Identify which cell holds the provided text, then report its [X, Y] central coordinate. 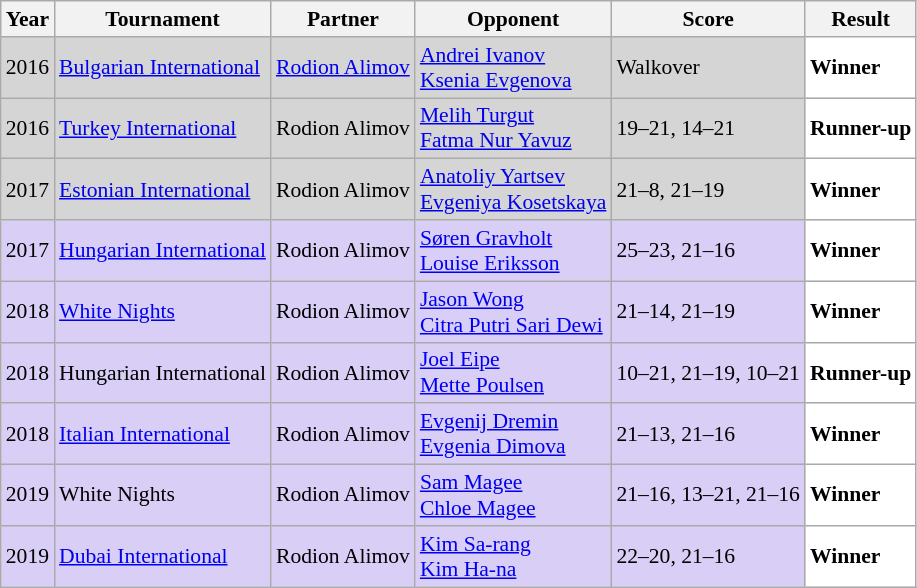
22–20, 21–16 [708, 556]
Tournament [162, 19]
Turkey International [162, 128]
Walkover [708, 68]
Anatoliy Yartsev Evgeniya Kosetskaya [514, 190]
Result [860, 19]
Score [708, 19]
21–16, 13–21, 21–16 [708, 496]
Bulgarian International [162, 68]
Partner [343, 19]
Estonian International [162, 190]
Dubai International [162, 556]
Kim Sa-rang Kim Ha-na [514, 556]
10–21, 21–19, 10–21 [708, 372]
Joel Eipe Mette Poulsen [514, 372]
Andrei Ivanov Ksenia Evgenova [514, 68]
Søren Gravholt Louise Eriksson [514, 250]
21–13, 21–16 [708, 434]
21–8, 21–19 [708, 190]
Melih Turgut Fatma Nur Yavuz [514, 128]
Evgenij Dremin Evgenia Dimova [514, 434]
Italian International [162, 434]
21–14, 21–19 [708, 312]
Sam Magee Chloe Magee [514, 496]
25–23, 21–16 [708, 250]
Opponent [514, 19]
Year [28, 19]
19–21, 14–21 [708, 128]
Jason Wong Citra Putri Sari Dewi [514, 312]
